Extract the [X, Y] coordinate from the center of the cell holding the provided text.  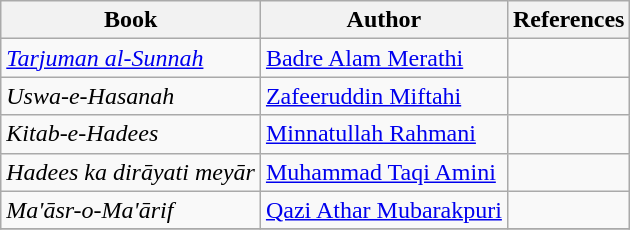
Book [131, 20]
Minnatullah Rahmani [384, 134]
Qazi Athar Mubarakpuri [384, 210]
Kitab-e-Hadees [131, 134]
Muhammad Taqi Amini [384, 172]
Uswa-e-Hasanah [131, 96]
Author [384, 20]
Tarjuman al-Sunnah [131, 58]
References [568, 20]
Badre Alam Merathi [384, 58]
Ma'āsr-o-Ma'ārif [131, 210]
Hadees ka dirāyati meyār [131, 172]
Zafeeruddin Miftahi [384, 96]
